Extract the (X, Y) coordinate from the center of the cell holding the provided text.  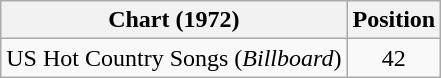
Position (394, 20)
42 (394, 58)
US Hot Country Songs (Billboard) (174, 58)
Chart (1972) (174, 20)
